Return (X, Y) of the center of cell containing provided text 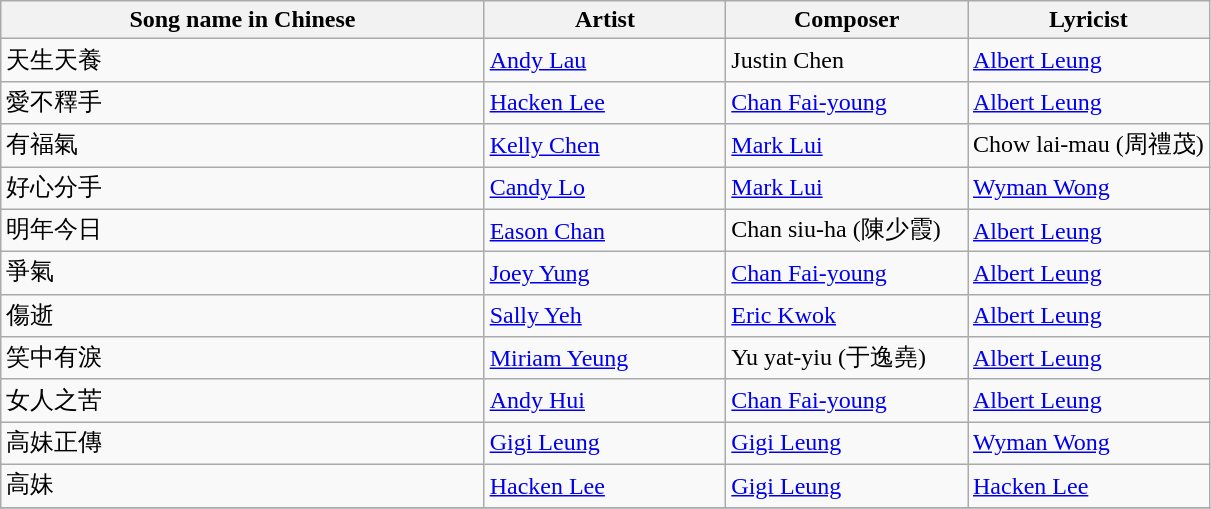
好心分手 (242, 188)
女人之苦 (242, 400)
Song name in Chinese (242, 20)
爭氣 (242, 274)
Andy Hui (605, 400)
Yu yat-yiu (于逸堯) (847, 358)
明年今日 (242, 230)
Chan siu-ha (陳少霞) (847, 230)
Chow lai-mau (周禮茂) (1089, 146)
笑中有淚 (242, 358)
Candy Lo (605, 188)
愛不釋手 (242, 102)
Kelly Chen (605, 146)
傷逝 (242, 316)
Andy Lau (605, 60)
Artist (605, 20)
Eric Kwok (847, 316)
Eason Chan (605, 230)
Lyricist (1089, 20)
高妹正傳 (242, 444)
天生天養 (242, 60)
Sally Yeh (605, 316)
有福氣 (242, 146)
Joey Yung (605, 274)
Justin Chen (847, 60)
高妹 (242, 486)
Composer (847, 20)
Miriam Yeung (605, 358)
